Determine the (X, Y) coordinate at the center of the cell enclosing the given text.  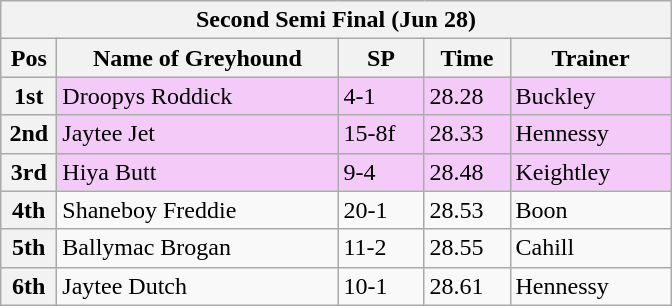
28.55 (467, 248)
SP (381, 58)
Ballymac Brogan (198, 248)
5th (29, 248)
9-4 (381, 172)
Boon (590, 210)
28.53 (467, 210)
6th (29, 286)
11-2 (381, 248)
15-8f (381, 134)
Time (467, 58)
28.28 (467, 96)
Name of Greyhound (198, 58)
Shaneboy Freddie (198, 210)
Jaytee Dutch (198, 286)
Cahill (590, 248)
Trainer (590, 58)
28.33 (467, 134)
28.48 (467, 172)
28.61 (467, 286)
Droopys Roddick (198, 96)
1st (29, 96)
Keightley (590, 172)
10-1 (381, 286)
4-1 (381, 96)
Buckley (590, 96)
20-1 (381, 210)
Pos (29, 58)
2nd (29, 134)
4th (29, 210)
Jaytee Jet (198, 134)
3rd (29, 172)
Hiya Butt (198, 172)
Second Semi Final (Jun 28) (336, 20)
